Scan for the cell matching the given text and deliver its (x, y) coordinate at center. 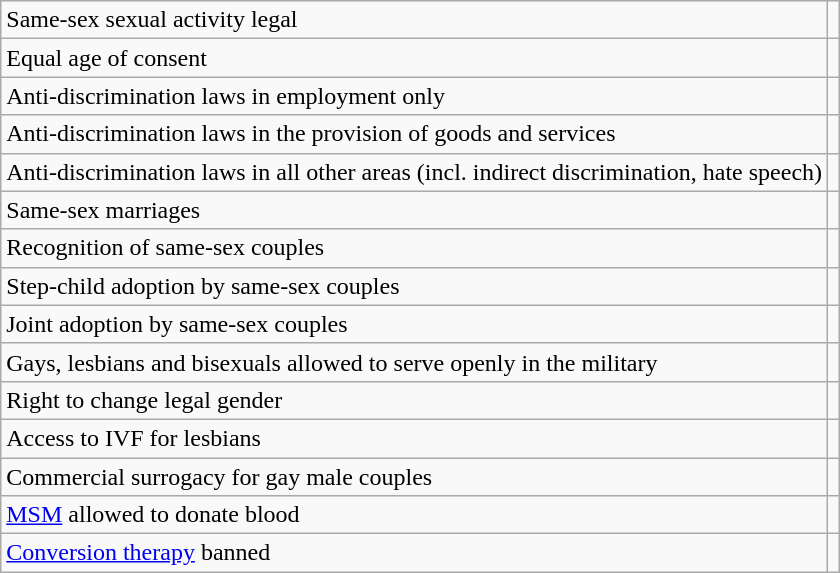
Commercial surrogacy for gay male couples (414, 477)
Same-sex sexual activity legal (414, 20)
Step-child adoption by same-sex couples (414, 286)
Same-sex marriages (414, 210)
MSM allowed to donate blood (414, 515)
Right to change legal gender (414, 400)
Anti-discrimination laws in all other areas (incl. indirect discrimination, hate speech) (414, 172)
Access to IVF for lesbians (414, 438)
Equal age of consent (414, 58)
Joint adoption by same-sex couples (414, 324)
Anti-discrimination laws in employment only (414, 96)
Gays, lesbians and bisexuals allowed to serve openly in the military (414, 362)
Anti-discrimination laws in the provision of goods and services (414, 134)
Conversion therapy banned (414, 553)
Recognition of same-sex couples (414, 248)
